Identify which cell holds the provided text, then report its [x, y] central coordinate. 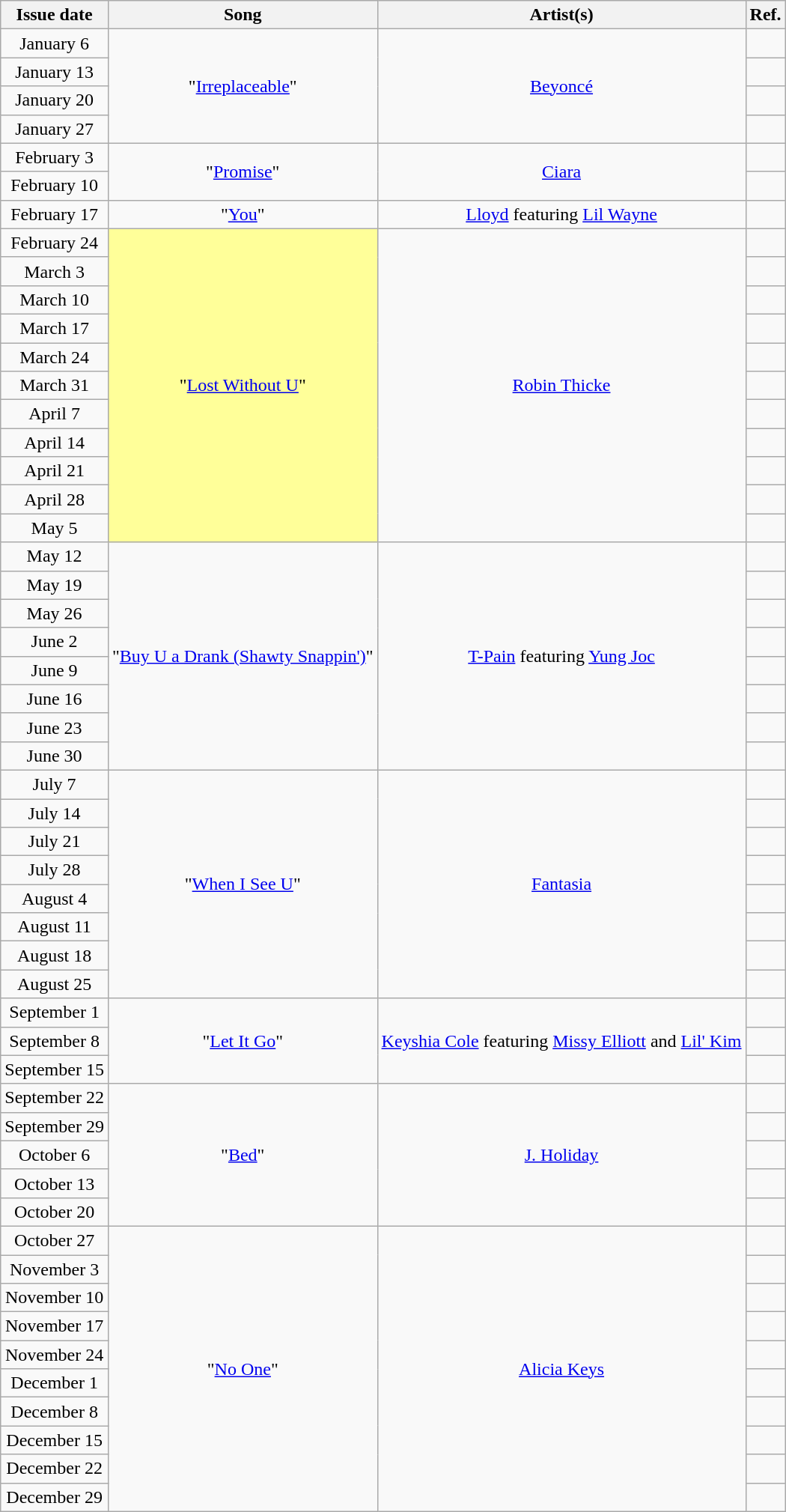
October 27 [55, 1240]
June 30 [55, 756]
April 14 [55, 443]
"No One" [243, 1369]
September 8 [55, 1041]
July 14 [55, 813]
May 26 [55, 613]
March 3 [55, 271]
May 5 [55, 528]
March 24 [55, 357]
"When I See U" [243, 884]
May 19 [55, 585]
April 21 [55, 471]
July 28 [55, 870]
February 24 [55, 243]
Ciara [561, 171]
March 31 [55, 386]
December 29 [55, 1497]
December 1 [55, 1383]
February 10 [55, 186]
Ref. [765, 15]
Keyshia Cole featuring Missy Elliott and Lil' Kim [561, 1041]
October 20 [55, 1212]
June 9 [55, 670]
"Promise" [243, 171]
"Let It Go" [243, 1041]
January 27 [55, 129]
June 23 [55, 727]
January 13 [55, 72]
August 18 [55, 956]
November 3 [55, 1269]
November 24 [55, 1355]
December 15 [55, 1440]
January 6 [55, 43]
March 10 [55, 300]
November 10 [55, 1298]
February 17 [55, 214]
June 2 [55, 642]
April 28 [55, 500]
"Irreplaceable" [243, 86]
Alicia Keys [561, 1369]
Song [243, 15]
April 7 [55, 414]
August 4 [55, 899]
September 15 [55, 1069]
July 7 [55, 784]
Artist(s) [561, 15]
February 3 [55, 157]
Beyoncé [561, 86]
Issue date [55, 15]
March 17 [55, 328]
September 1 [55, 1012]
December 22 [55, 1469]
"Bed" [243, 1155]
"Lost Without U" [243, 385]
August 11 [55, 927]
October 13 [55, 1183]
September 22 [55, 1098]
Lloyd featuring Lil Wayne [561, 214]
June 16 [55, 699]
May 12 [55, 556]
August 25 [55, 984]
November 17 [55, 1326]
September 29 [55, 1126]
"Buy U a Drank (Shawty Snappin')" [243, 656]
July 21 [55, 842]
January 20 [55, 100]
October 6 [55, 1155]
Fantasia [561, 884]
T-Pain featuring Yung Joc [561, 656]
J. Holiday [561, 1155]
Robin Thicke [561, 385]
December 8 [55, 1412]
"You" [243, 214]
